Detect which cell encompasses the target text, then output its (x, y) center coordinate. 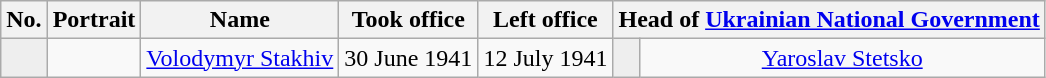
Portrait (94, 20)
Volodymyr Stakhiv (240, 58)
Took office (408, 20)
Head of Ukrainian National Government (829, 20)
No. (24, 20)
30 June 1941 (408, 58)
Left office (546, 20)
Name (240, 20)
12 July 1941 (546, 58)
Yaroslav Stetsko (842, 58)
